Search for the cell housing the specified text and yield its [X, Y] center coordinate. 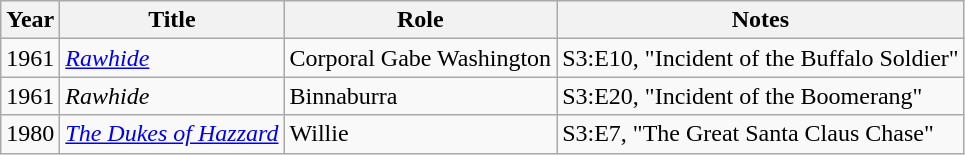
1980 [30, 134]
Role [420, 20]
Binnaburra [420, 96]
S3:E10, "Incident of the Buffalo Soldier" [760, 58]
Corporal Gabe Washington [420, 58]
Year [30, 20]
The Dukes of Hazzard [172, 134]
Title [172, 20]
S3:E20, "Incident of the Boomerang" [760, 96]
Notes [760, 20]
S3:E7, "The Great Santa Claus Chase" [760, 134]
Willie [420, 134]
